Capture the cell that displays the provided text and extract its (x, y) central coordinate. 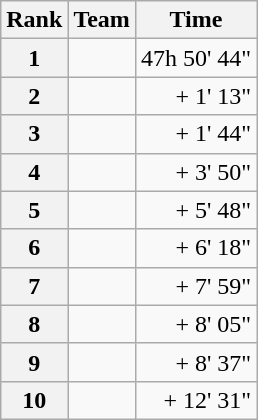
+ 1' 13" (196, 96)
3 (34, 134)
+ 12' 31" (196, 400)
Time (196, 20)
Rank (34, 20)
2 (34, 96)
47h 50' 44" (196, 58)
+ 5' 48" (196, 210)
+ 6' 18" (196, 248)
10 (34, 400)
4 (34, 172)
+ 8' 37" (196, 362)
+ 3' 50" (196, 172)
+ 7' 59" (196, 286)
7 (34, 286)
9 (34, 362)
+ 1' 44" (196, 134)
6 (34, 248)
1 (34, 58)
+ 8' 05" (196, 324)
8 (34, 324)
Team (102, 20)
5 (34, 210)
